Provide the (X, Y) coordinate of the cell's center where the given text is located.  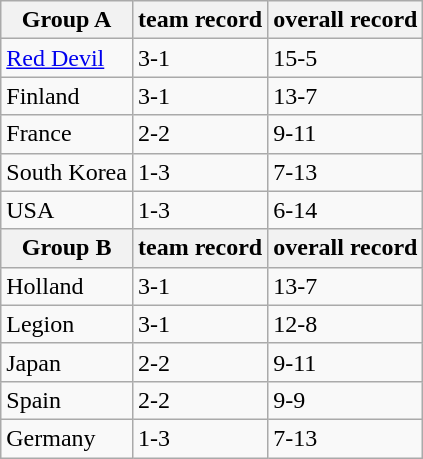
Germany (67, 438)
South Korea (67, 172)
Group A (67, 20)
Spain (67, 400)
12-8 (346, 324)
9-9 (346, 400)
France (67, 134)
USA (67, 210)
15-5 (346, 58)
Group B (67, 248)
6-14 (346, 210)
Japan (67, 362)
Finland (67, 96)
Legion (67, 324)
Red Devil (67, 58)
Holland (67, 286)
